Locate the cell with the specified text and output its [X, Y] center coordinate. 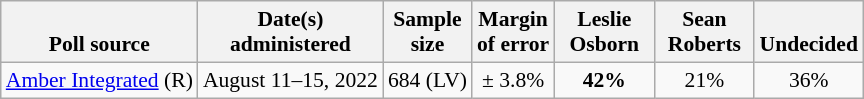
Marginof error [513, 32]
August 11–15, 2022 [290, 80]
LeslieOsborn [604, 32]
Amber Integrated (R) [100, 80]
Samplesize [428, 32]
21% [704, 80]
Date(s)administered [290, 32]
± 3.8% [513, 80]
36% [808, 80]
SeanRoberts [704, 32]
42% [604, 80]
684 (LV) [428, 80]
Poll source [100, 32]
Undecided [808, 32]
